Locate the cell with the specified text and output its [X, Y] center coordinate. 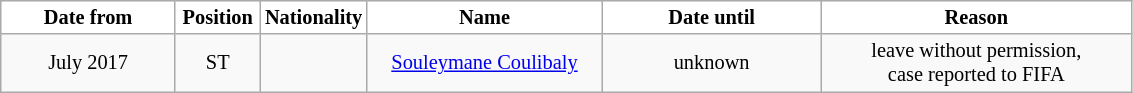
Souleymane Coulibaly [484, 63]
Position [218, 17]
Name [484, 17]
Date from [88, 17]
unknown [712, 63]
Reason [976, 17]
July 2017 [88, 63]
Nationality [314, 17]
leave without permission,case reported to FIFA [976, 63]
Date until [712, 17]
ST [218, 63]
